Capture the cell that displays the provided text and extract its [X, Y] central coordinate. 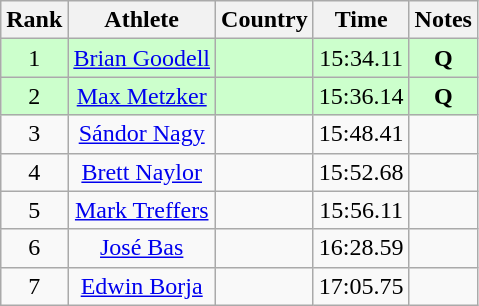
5 [34, 210]
2 [34, 96]
3 [34, 134]
15:36.14 [361, 96]
Brian Goodell [142, 58]
15:52.68 [361, 172]
Edwin Borja [142, 286]
1 [34, 58]
Sándor Nagy [142, 134]
17:05.75 [361, 286]
15:48.41 [361, 134]
6 [34, 248]
Brett Naylor [142, 172]
Mark Treffers [142, 210]
4 [34, 172]
15:34.11 [361, 58]
Country [265, 20]
7 [34, 286]
Max Metzker [142, 96]
José Bas [142, 248]
Rank [34, 20]
Notes [443, 20]
16:28.59 [361, 248]
15:56.11 [361, 210]
Athlete [142, 20]
Time [361, 20]
